Extract the (X, Y) coordinate from the center of the cell holding the provided text.  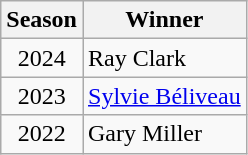
Winner (164, 20)
2023 (42, 96)
Gary Miller (164, 134)
2022 (42, 134)
Season (42, 20)
Sylvie Béliveau (164, 96)
Ray Clark (164, 58)
2024 (42, 58)
